Detect which cell encompasses the target text, then output its [x, y] center coordinate. 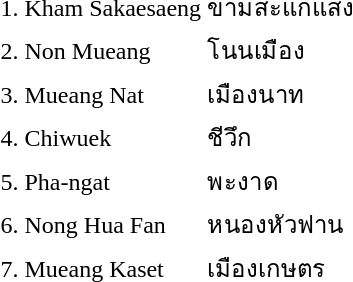
Non Mueang [113, 50]
Mueang Nat [113, 94]
Pha-ngat [113, 181]
Chiwuek [113, 138]
Nong Hua Fan [113, 224]
